Detect which cell encompasses the target text, then output its [X, Y] center coordinate. 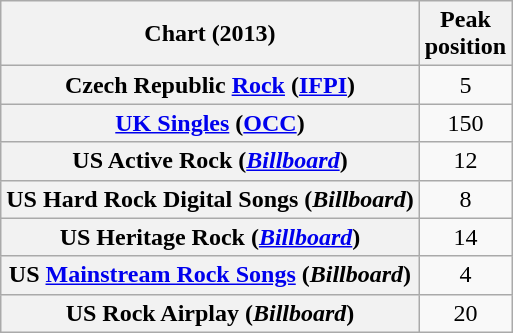
4 [465, 275]
Czech Republic Rock (IFPI) [210, 85]
8 [465, 199]
12 [465, 161]
20 [465, 313]
150 [465, 123]
US Heritage Rock (Billboard) [210, 237]
US Mainstream Rock Songs (Billboard) [210, 275]
Chart (2013) [210, 34]
US Hard Rock Digital Songs (Billboard) [210, 199]
US Active Rock (Billboard) [210, 161]
5 [465, 85]
Peakposition [465, 34]
US Rock Airplay (Billboard) [210, 313]
14 [465, 237]
UK Singles (OCC) [210, 123]
